Locate the cell with the specified text and output its (x, y) center coordinate. 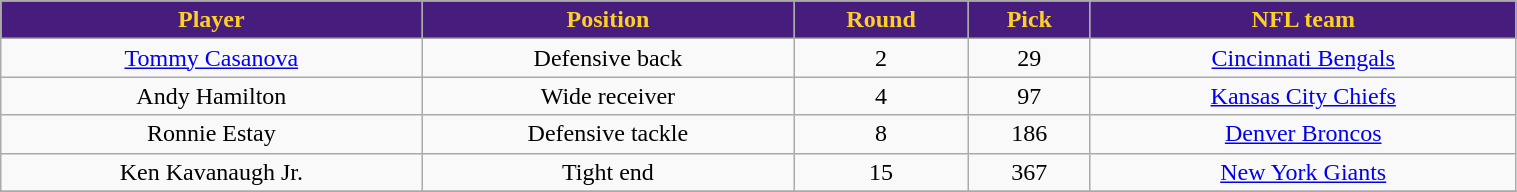
Tommy Casanova (212, 58)
Ronnie Estay (212, 134)
Defensive tackle (608, 134)
2 (881, 58)
NFL team (1303, 20)
367 (1029, 172)
Tight end (608, 172)
Kansas City Chiefs (1303, 96)
Player (212, 20)
Position (608, 20)
8 (881, 134)
Round (881, 20)
Ken Kavanaugh Jr. (212, 172)
Denver Broncos (1303, 134)
15 (881, 172)
186 (1029, 134)
29 (1029, 58)
Wide receiver (608, 96)
Andy Hamilton (212, 96)
Defensive back (608, 58)
4 (881, 96)
Pick (1029, 20)
New York Giants (1303, 172)
97 (1029, 96)
Cincinnati Bengals (1303, 58)
